Determine the [x, y] coordinate at the center of the cell enclosing the given text.  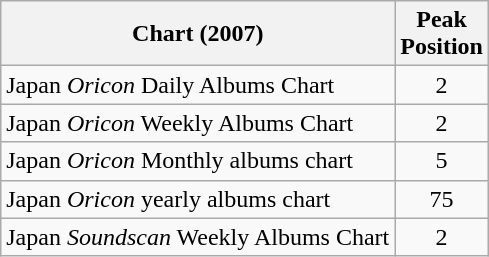
Japan Oricon Weekly Albums Chart [198, 123]
5 [442, 161]
Japan Oricon Daily Albums Chart [198, 85]
PeakPosition [442, 34]
Japan Soundscan Weekly Albums Chart [198, 237]
Japan Oricon Monthly albums chart [198, 161]
Chart (2007) [198, 34]
Japan Oricon yearly albums chart [198, 199]
75 [442, 199]
